From the cell containing the given text, extract its center point as (x, y) coordinate. 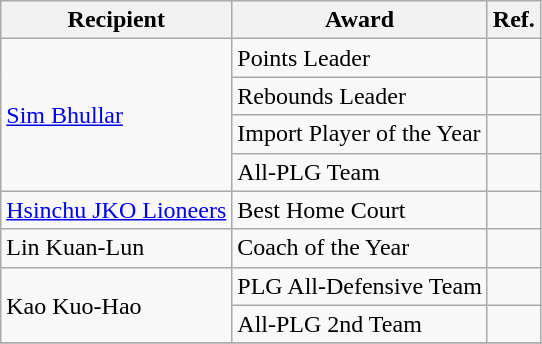
Rebounds Leader (360, 96)
Best Home Court (360, 210)
Award (360, 20)
Coach of the Year (360, 248)
Lin Kuan-Lun (116, 248)
Recipient (116, 20)
PLG All-Defensive Team (360, 286)
All-PLG Team (360, 172)
Hsinchu JKO Lioneers (116, 210)
Ref. (514, 20)
Points Leader (360, 58)
Kao Kuo-Hao (116, 305)
Sim Bhullar (116, 115)
Import Player of the Year (360, 134)
All-PLG 2nd Team (360, 324)
